Output the [X, Y] coordinate of the center of the cell containing the given text.  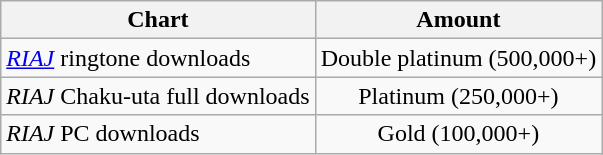
Double platinum (500,000+) [458, 58]
RIAJ PC downloads [158, 134]
Platinum (250,000+) [458, 96]
RIAJ Chaku-uta full downloads [158, 96]
RIAJ ringtone downloads [158, 58]
Chart [158, 20]
Gold (100,000+) [458, 134]
Amount [458, 20]
